Search for the cell housing the specified text and yield its (x, y) center coordinate. 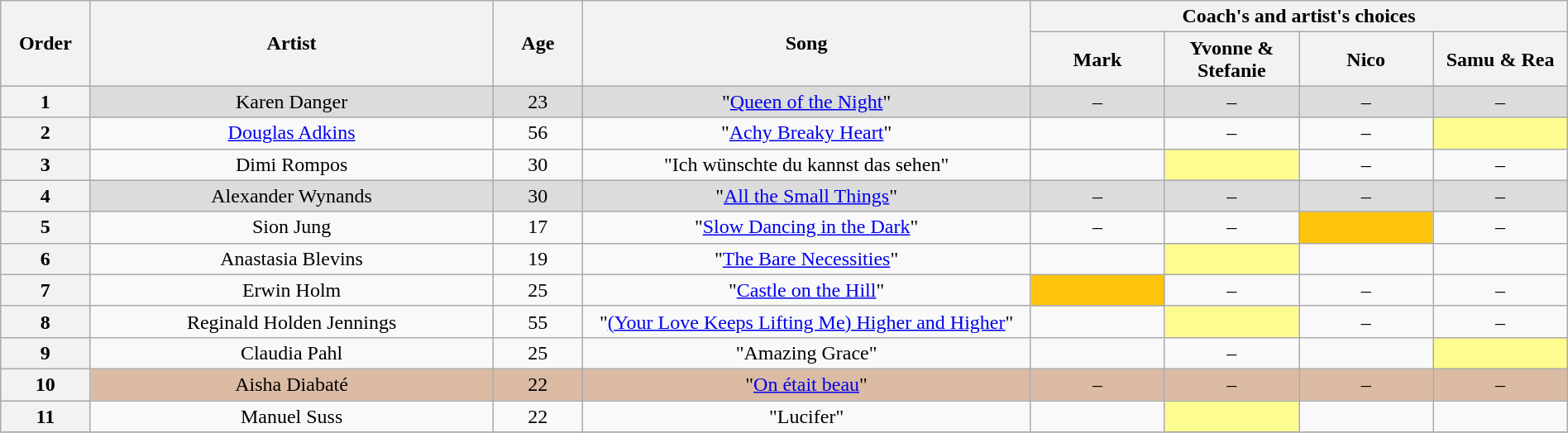
3 (45, 164)
2 (45, 133)
"Lucifer" (806, 416)
11 (45, 416)
Alexander Wynands (291, 196)
4 (45, 196)
"Amazing Grace" (806, 353)
Age (538, 43)
55 (538, 321)
19 (538, 259)
17 (538, 227)
Artist (291, 43)
"On était beau" (806, 384)
Samu & Rea (1500, 59)
23 (538, 102)
5 (45, 227)
Mark (1097, 59)
Order (45, 43)
"(Your Love Keeps Lifting Me) Higher and Higher" (806, 321)
Coach's and artist's choices (1299, 17)
"Slow Dancing in the Dark" (806, 227)
"Castle on the Hill" (806, 290)
Song (806, 43)
Reginald Holden Jennings (291, 321)
Erwin Holm (291, 290)
7 (45, 290)
Nico (1365, 59)
Claudia Pahl (291, 353)
6 (45, 259)
"All the Small Things" (806, 196)
Sion Jung (291, 227)
Manuel Suss (291, 416)
"Ich wünschte du kannst das sehen" (806, 164)
"Achy Breaky Heart" (806, 133)
9 (45, 353)
Douglas Adkins (291, 133)
1 (45, 102)
"The Bare Necessities" (806, 259)
Dimi Rompos (291, 164)
Anastasia Blevins (291, 259)
8 (45, 321)
Yvonne & Stefanie (1231, 59)
"Queen of the Night" (806, 102)
Aisha Diabaté (291, 384)
Karen Danger (291, 102)
56 (538, 133)
10 (45, 384)
